Locate the cell with the specified text and output its (X, Y) center coordinate. 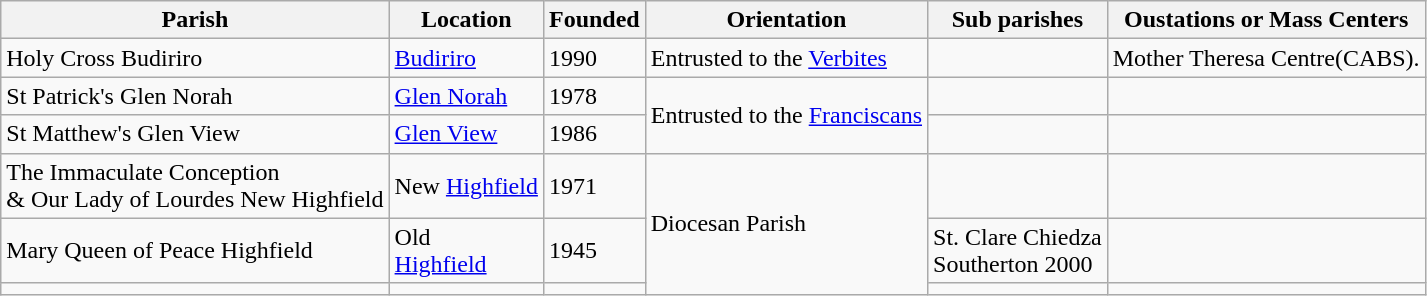
Orientation (786, 20)
Mary Queen of Peace Highfield (195, 250)
1945 (594, 250)
1978 (594, 96)
Entrusted to the Franciscans (786, 115)
Glen Norah (466, 96)
The Immaculate Conception& Our Lady of Lourdes New Highfield (195, 186)
Oustations or Mass Centers (1266, 20)
St Matthew's Glen View (195, 134)
St. Clare ChiedzaSoutherton 2000 (1018, 250)
Entrusted to the Verbites (786, 58)
St Patrick's Glen Norah (195, 96)
1971 (594, 186)
OldHighfield (466, 250)
Parish (195, 20)
1986 (594, 134)
Sub parishes (1018, 20)
Budiriro (466, 58)
Founded (594, 20)
New Highfield (466, 186)
Glen View (466, 134)
Diocesan Parish (786, 224)
Mother Theresa Centre(CABS). (1266, 58)
Holy Cross Budiriro (195, 58)
Location (466, 20)
1990 (594, 58)
